Locate the cell with the specified text and output its [X, Y] center coordinate. 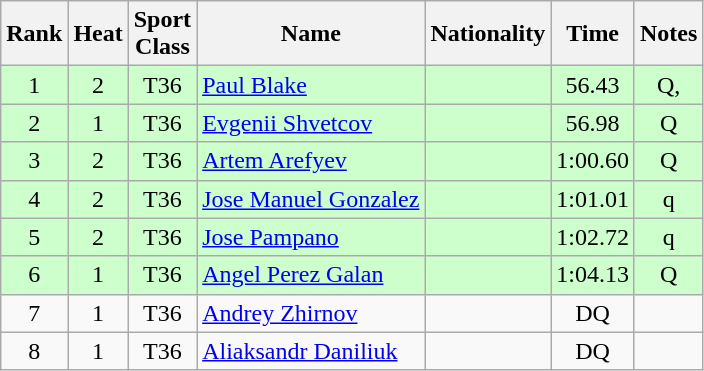
Artem Arefyev [311, 161]
1:02.72 [593, 237]
1:04.13 [593, 275]
Nationality [488, 34]
Q, [668, 85]
1:00.60 [593, 161]
Evgenii Shvetcov [311, 123]
Time [593, 34]
6 [34, 275]
Jose Pampano [311, 237]
3 [34, 161]
Rank [34, 34]
Angel Perez Galan [311, 275]
Name [311, 34]
Aliaksandr Daniliuk [311, 351]
8 [34, 351]
5 [34, 237]
56.43 [593, 85]
4 [34, 199]
56.98 [593, 123]
Andrey Zhirnov [311, 313]
7 [34, 313]
Paul Blake [311, 85]
Heat [98, 34]
SportClass [162, 34]
Notes [668, 34]
1:01.01 [593, 199]
Jose Manuel Gonzalez [311, 199]
